Scan for the cell matching the given text and deliver its [X, Y] coordinate at center. 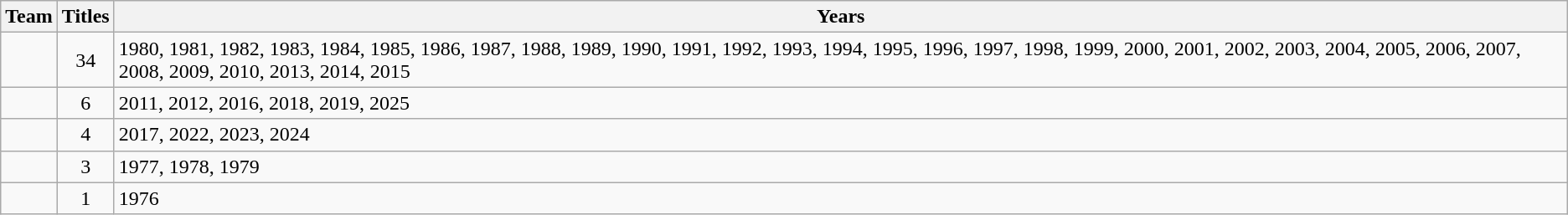
1976 [841, 198]
Titles [85, 17]
Team [29, 17]
2011, 2012, 2016, 2018, 2019, 2025 [841, 103]
6 [85, 103]
1 [85, 198]
3 [85, 166]
Years [841, 17]
4 [85, 135]
2017, 2022, 2023, 2024 [841, 135]
1977, 1978, 1979 [841, 166]
34 [85, 60]
